Detect which cell encompasses the target text, then output its (x, y) center coordinate. 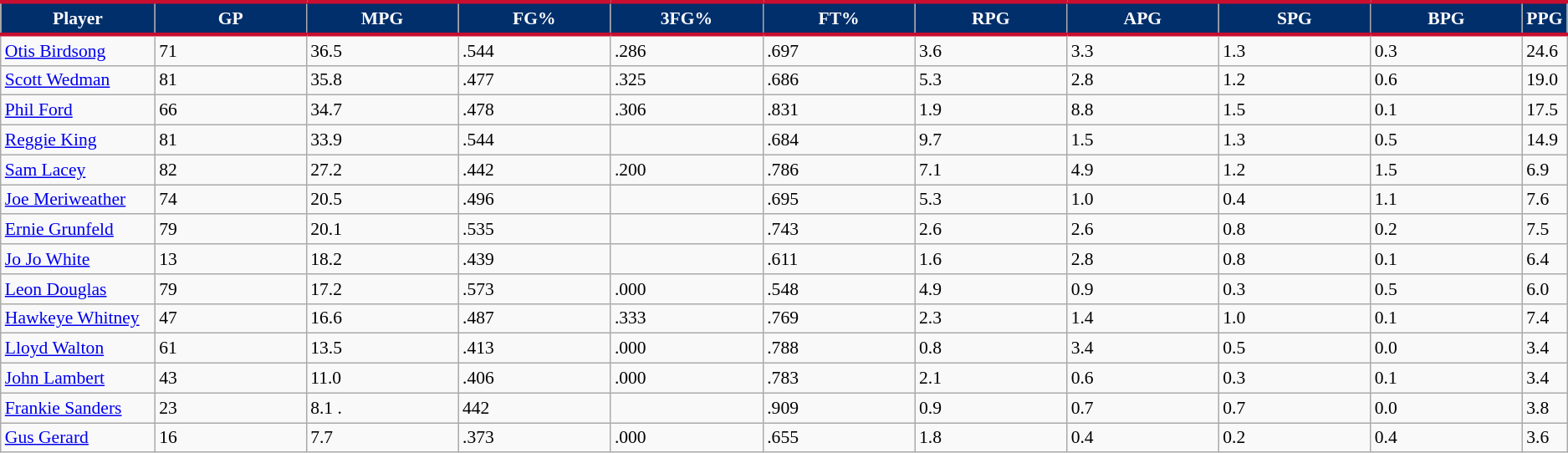
PPG (1544, 18)
9.7 (991, 140)
35.8 (382, 80)
BPG (1447, 18)
61 (231, 349)
.548 (839, 289)
FG% (534, 18)
.786 (839, 170)
.333 (687, 318)
1.6 (991, 259)
1.9 (991, 110)
Scott Wedman (78, 80)
MPG (382, 18)
47 (231, 318)
Player (78, 18)
8.8 (1143, 110)
82 (231, 170)
FT% (839, 18)
3.8 (1544, 408)
.743 (839, 230)
71 (231, 50)
23 (231, 408)
43 (231, 379)
16.6 (382, 318)
.769 (839, 318)
2.3 (991, 318)
SPG (1295, 18)
17.5 (1544, 110)
GP (231, 18)
6.9 (1544, 170)
2.1 (991, 379)
13.5 (382, 349)
.442 (534, 170)
19.0 (1544, 80)
.783 (839, 379)
17.2 (382, 289)
14.9 (1544, 140)
24.6 (1544, 50)
442 (534, 408)
.788 (839, 349)
.686 (839, 80)
Leon Douglas (78, 289)
John Lambert (78, 379)
7.4 (1544, 318)
Ernie Grunfeld (78, 230)
27.2 (382, 170)
.306 (687, 110)
3FG% (687, 18)
Phil Ford (78, 110)
36.5 (382, 50)
33.9 (382, 140)
18.2 (382, 259)
34.7 (382, 110)
3.3 (1143, 50)
6.4 (1544, 259)
APG (1143, 18)
1.8 (991, 438)
20.1 (382, 230)
.496 (534, 200)
.439 (534, 259)
66 (231, 110)
.909 (839, 408)
Gus Gerard (78, 438)
74 (231, 200)
.478 (534, 110)
6.0 (1544, 289)
Sam Lacey (78, 170)
.406 (534, 379)
.487 (534, 318)
.325 (687, 80)
7.1 (991, 170)
RPG (991, 18)
.611 (839, 259)
20.5 (382, 200)
.697 (839, 50)
.477 (534, 80)
13 (231, 259)
Frankie Sanders (78, 408)
7.6 (1544, 200)
.286 (687, 50)
.200 (687, 170)
Otis Birdsong (78, 50)
1.1 (1447, 200)
Hawkeye Whitney (78, 318)
.413 (534, 349)
1.4 (1143, 318)
8.1 . (382, 408)
7.5 (1544, 230)
.695 (839, 200)
.684 (839, 140)
11.0 (382, 379)
.831 (839, 110)
.573 (534, 289)
7.7 (382, 438)
.655 (839, 438)
Lloyd Walton (78, 349)
16 (231, 438)
.535 (534, 230)
Jo Jo White (78, 259)
Joe Meriweather (78, 200)
.373 (534, 438)
Reggie King (78, 140)
